Determine the (X, Y) coordinate at the center of the cell enclosing the given text.  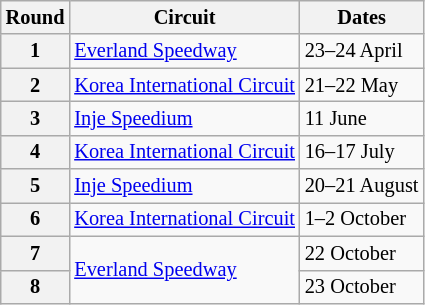
8 (36, 287)
7 (36, 253)
Dates (362, 17)
4 (36, 152)
22 October (362, 253)
3 (36, 118)
21–22 May (362, 85)
23 October (362, 287)
20–21 August (362, 186)
16–17 July (362, 152)
1–2 October (362, 219)
6 (36, 219)
23–24 April (362, 51)
Circuit (184, 17)
2 (36, 85)
1 (36, 51)
5 (36, 186)
11 June (362, 118)
Round (36, 17)
